Scan for the cell matching the given text and deliver its (x, y) coordinate at center. 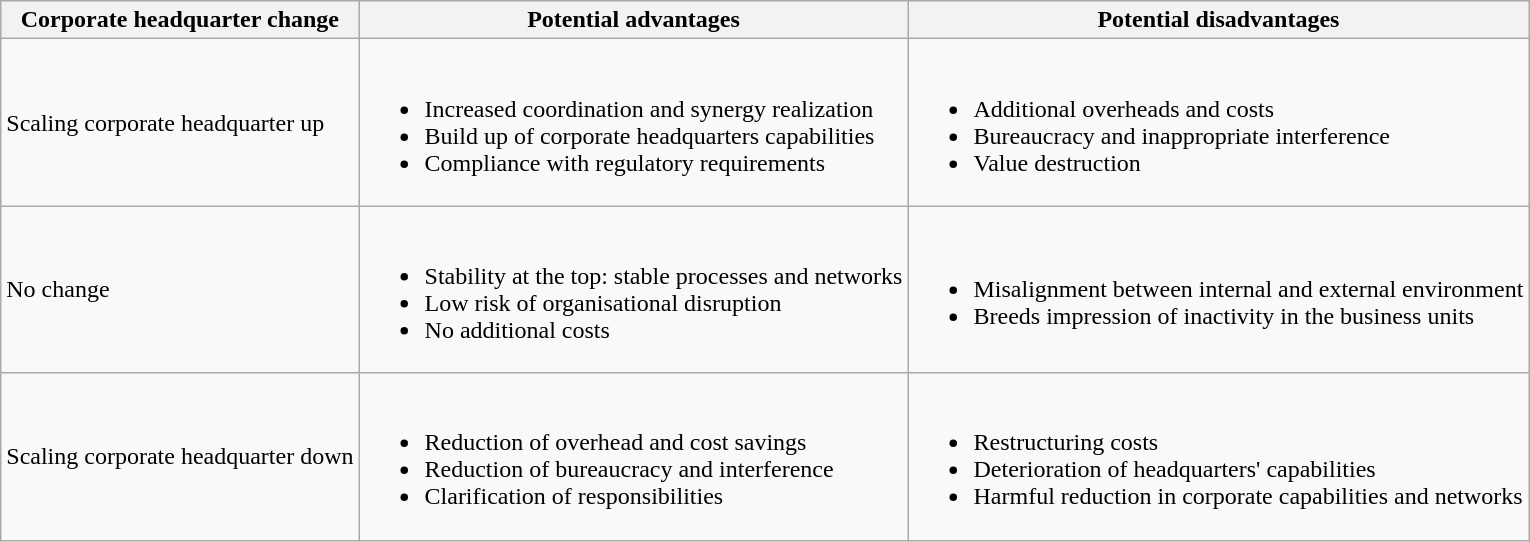
Increased coordination and synergy realizationBuild up of corporate headquarters capabilitiesCompliance with regulatory requirements (634, 122)
Reduction of overhead and cost savingsReduction of bureaucracy and interferenceClarification of responsibilities (634, 456)
Additional overheads and costsBureaucracy and inappropriate interferenceValue destruction (1218, 122)
Restructuring costsDeterioration of headquarters' capabilitiesHarmful reduction in corporate capabilities and networks (1218, 456)
No change (180, 290)
Potential advantages (634, 20)
Scaling corporate headquarter up (180, 122)
Scaling corporate headquarter down (180, 456)
Misalignment between internal and external environmentBreeds impression of inactivity in the business units (1218, 290)
Stability at the top: stable processes and networksLow risk of organisational disruptionNo additional costs (634, 290)
Potential disadvantages (1218, 20)
Corporate headquarter change (180, 20)
